Pinpoint the cell where the given text exists, returning its (X, Y) midpoint coordinate. 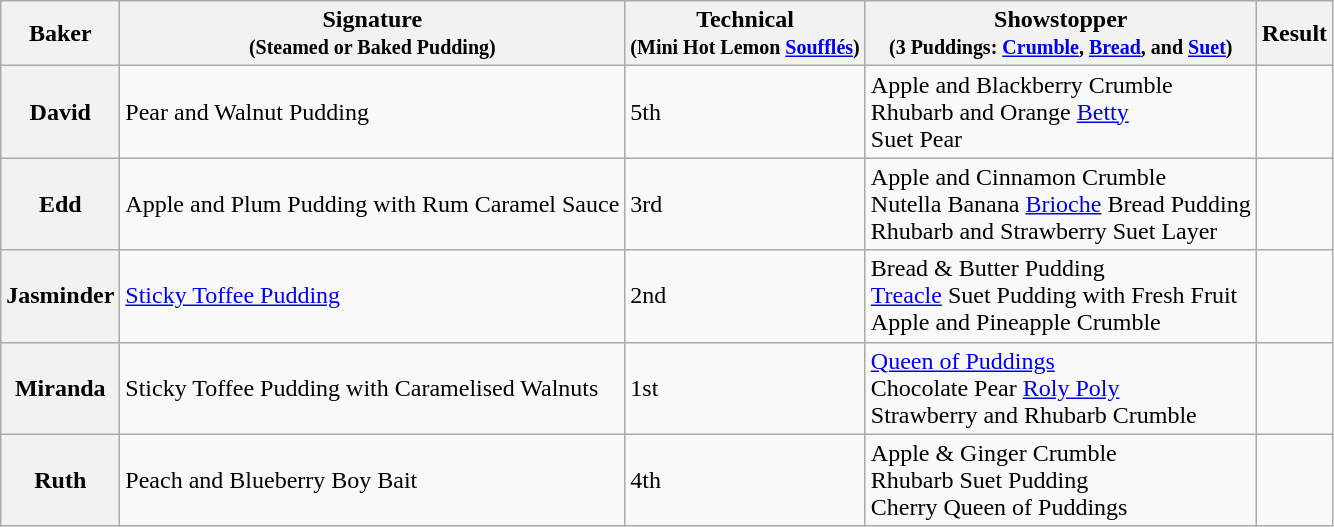
Bread & Butter PuddingTreacle Suet Pudding with Fresh FruitApple and Pineapple Crumble (1060, 296)
1st (745, 388)
Result (1294, 34)
Apple and Plum Pudding with Rum Caramel Sauce (372, 204)
Apple & Ginger CrumbleRhubarb Suet PuddingCherry Queen of Puddings (1060, 480)
5th (745, 112)
Pear and Walnut Pudding (372, 112)
2nd (745, 296)
Jasminder (60, 296)
Ruth (60, 480)
Apple and Cinnamon CrumbleNutella Banana Brioche Bread PuddingRhubarb and Strawberry Suet Layer (1060, 204)
Miranda (60, 388)
Signature (Steamed or Baked Pudding) (372, 34)
Baker (60, 34)
3rd (745, 204)
Showstopper(3 Puddings: Crumble, Bread, and Suet) (1060, 34)
David (60, 112)
Edd (60, 204)
Sticky Toffee Pudding with Caramelised Walnuts (372, 388)
4th (745, 480)
Sticky Toffee Pudding (372, 296)
Queen of PuddingsChocolate Pear Roly PolyStrawberry and Rhubarb Crumble (1060, 388)
Peach and Blueberry Boy Bait (372, 480)
Technical(Mini Hot Lemon Soufflés) (745, 34)
Apple and Blackberry CrumbleRhubarb and Orange BettySuet Pear (1060, 112)
